Detect which cell encompasses the target text, then output its [x, y] center coordinate. 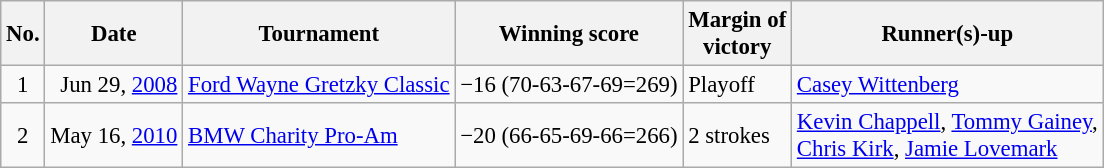
Kevin Chappell, Tommy Gainey, Chris Kirk, Jamie Lovemark [948, 136]
Runner(s)-up [948, 34]
Winning score [569, 34]
−16 (70-63-67-69=269) [569, 85]
−20 (66-65-69-66=266) [569, 136]
2 strokes [738, 136]
Date [114, 34]
Ford Wayne Gretzky Classic [319, 85]
No. [23, 34]
1 [23, 85]
2 [23, 136]
May 16, 2010 [114, 136]
BMW Charity Pro-Am [319, 136]
Playoff [738, 85]
Casey Wittenberg [948, 85]
Jun 29, 2008 [114, 85]
Margin ofvictory [738, 34]
Tournament [319, 34]
